Determine the (X, Y) coordinate at the center of the cell enclosing the given text.  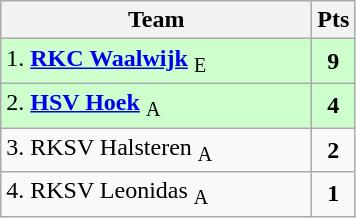
2. HSV Hoek A (156, 105)
1. RKC Waalwijk E (156, 61)
9 (334, 61)
Pts (334, 20)
2 (334, 150)
Team (156, 20)
4 (334, 105)
4. RKSV Leonidas A (156, 194)
1 (334, 194)
3. RKSV Halsteren A (156, 150)
